Capture the cell that displays the provided text and extract its (X, Y) central coordinate. 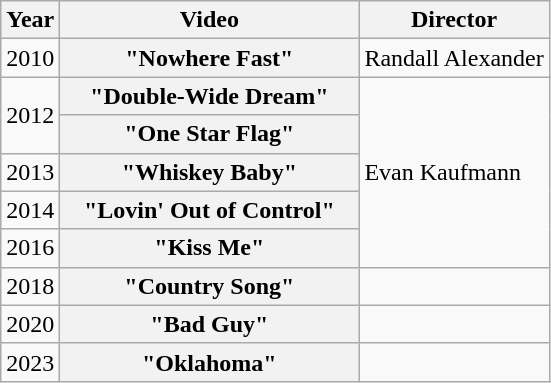
Randall Alexander (454, 58)
"Bad Guy" (210, 324)
2023 (30, 362)
2013 (30, 172)
Video (210, 20)
2012 (30, 115)
Director (454, 20)
2020 (30, 324)
"Oklahoma" (210, 362)
2016 (30, 248)
2014 (30, 210)
Evan Kaufmann (454, 172)
"Kiss Me" (210, 248)
Year (30, 20)
"Whiskey Baby" (210, 172)
"Double-Wide Dream" (210, 96)
2010 (30, 58)
"One Star Flag" (210, 134)
2018 (30, 286)
"Lovin' Out of Control" (210, 210)
"Country Song" (210, 286)
"Nowhere Fast" (210, 58)
